Provide the (X, Y) coordinate of the cell's center where the given text is located.  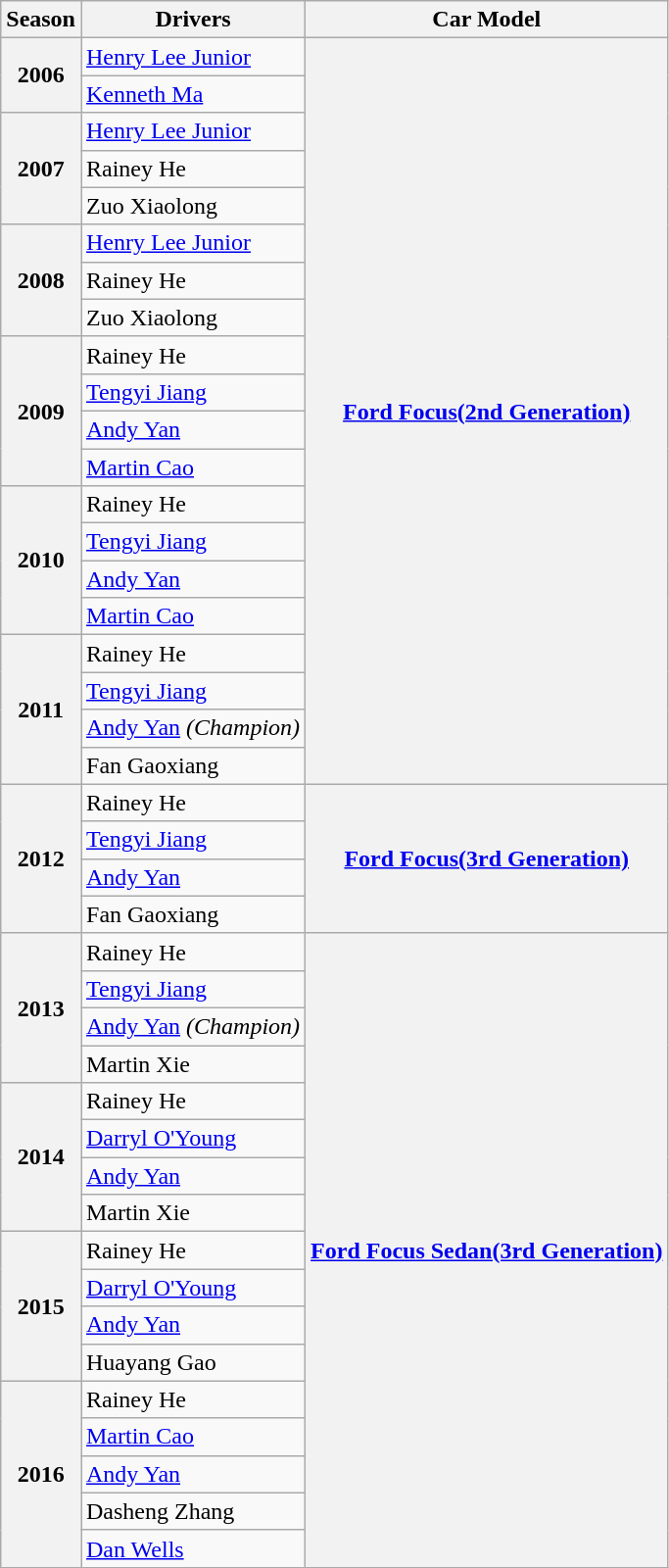
Ford Focus Sedan(3rd Generation) (487, 1250)
Car Model (487, 20)
2011 (41, 710)
Ford Focus(3rd Generation) (487, 858)
2007 (41, 169)
2013 (41, 1007)
Ford Focus(2nd Generation) (487, 412)
2015 (41, 1306)
2016 (41, 1474)
Dasheng Zhang (192, 1511)
Dan Wells (192, 1548)
2012 (41, 858)
2014 (41, 1157)
2008 (41, 280)
Season (41, 20)
Drivers (192, 20)
2010 (41, 561)
Kenneth Ma (192, 94)
2009 (41, 411)
Huayang Gao (192, 1362)
2006 (41, 75)
